Detect which cell encompasses the target text, then output its (x, y) center coordinate. 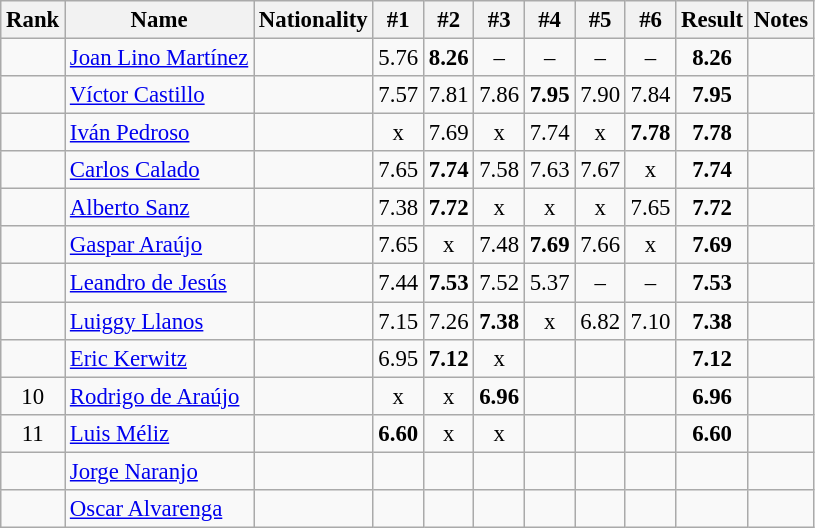
7.57 (398, 95)
Alberto Sanz (160, 208)
6.95 (398, 358)
7.26 (448, 321)
Notes (780, 20)
#4 (549, 20)
#3 (499, 20)
#2 (448, 20)
Result (712, 20)
7.63 (549, 170)
7.84 (650, 95)
Joan Lino Martínez (160, 58)
7.81 (448, 95)
Luis Méliz (160, 433)
6.82 (600, 321)
7.86 (499, 95)
Víctor Castillo (160, 95)
11 (33, 433)
7.48 (499, 245)
7.52 (499, 283)
5.76 (398, 58)
7.90 (600, 95)
Name (160, 20)
7.10 (650, 321)
Iván Pedroso (160, 133)
10 (33, 396)
Jorge Naranjo (160, 471)
Leandro de Jesús (160, 283)
5.37 (549, 283)
Rodrigo de Araújo (160, 396)
#5 (600, 20)
7.58 (499, 170)
7.44 (398, 283)
Gaspar Araújo (160, 245)
7.67 (600, 170)
Luiggy Llanos (160, 321)
Eric Kerwitz (160, 358)
Carlos Calado (160, 170)
Nationality (314, 20)
#6 (650, 20)
Rank (33, 20)
Oscar Alvarenga (160, 509)
7.66 (600, 245)
#1 (398, 20)
7.15 (398, 321)
